Detect which cell encompasses the target text, then output its (x, y) center coordinate. 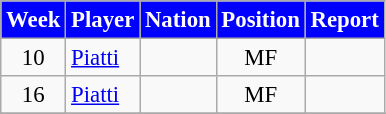
Nation (178, 20)
10 (34, 58)
Week (34, 20)
16 (34, 95)
Position (260, 20)
Report (344, 20)
Player (103, 20)
